Scan for the cell matching the given text and deliver its [x, y] coordinate at center. 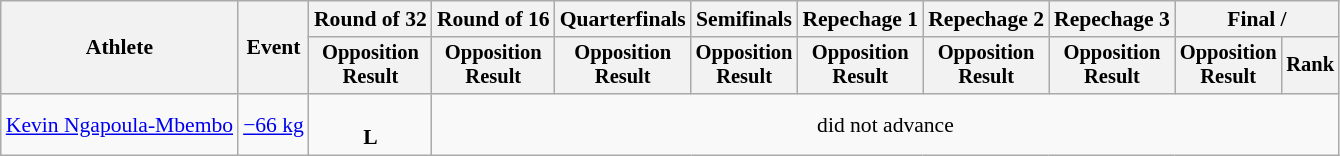
Rank [1310, 66]
−66 kg [274, 124]
Event [274, 48]
Kevin Ngapoula-Mbembo [120, 124]
Repechage 1 [860, 19]
Final / [1257, 19]
Round of 16 [494, 19]
L [370, 124]
Repechage 2 [986, 19]
Quarterfinals [623, 19]
Round of 32 [370, 19]
Semifinals [744, 19]
did not advance [886, 124]
Repechage 3 [1112, 19]
Athlete [120, 48]
